From the cell containing the given text, extract its center point as (x, y) coordinate. 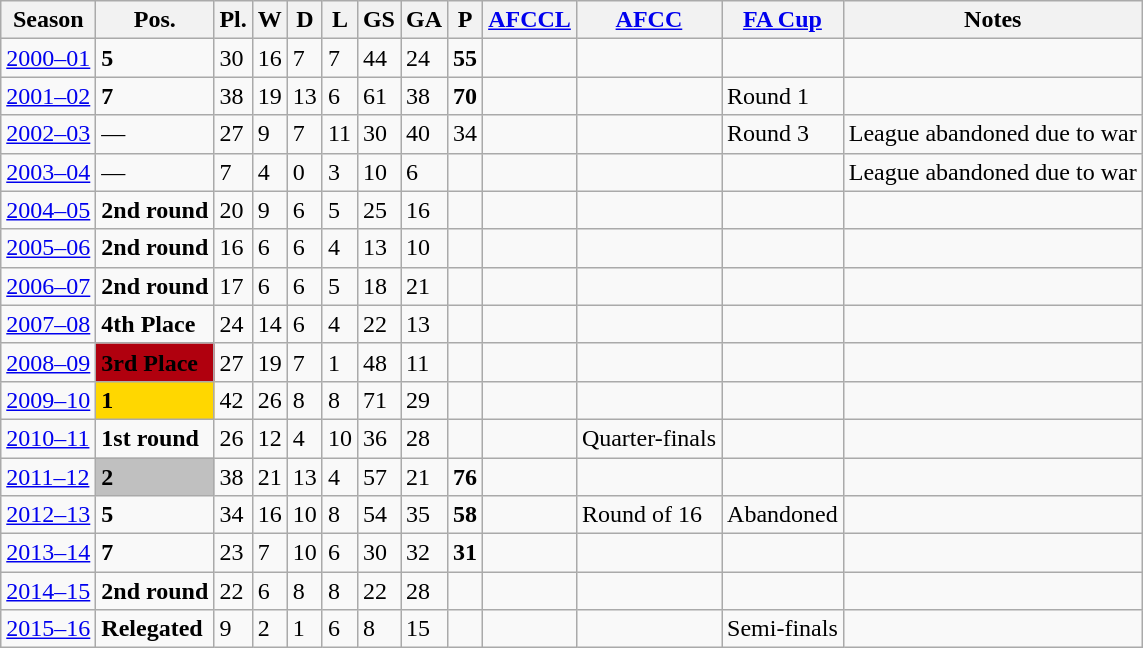
GA (424, 20)
12 (270, 438)
17 (233, 286)
70 (466, 96)
L (340, 20)
0 (304, 172)
3 (340, 172)
25 (378, 210)
61 (378, 96)
2015–16 (48, 629)
D (304, 20)
2014–15 (48, 591)
2005–06 (48, 248)
Pos. (155, 20)
1st round (155, 438)
2006–07 (48, 286)
Round 1 (783, 96)
71 (378, 400)
23 (233, 553)
57 (378, 477)
2000–01 (48, 58)
GS (378, 20)
76 (466, 477)
2001–02 (48, 96)
Abandoned (783, 515)
2004–05 (48, 210)
Round 3 (783, 134)
58 (466, 515)
P (466, 20)
15 (424, 629)
36 (378, 438)
2008–09 (48, 362)
54 (378, 515)
Semi-finals (783, 629)
W (270, 20)
18 (378, 286)
42 (233, 400)
AFCC (648, 20)
55 (466, 58)
35 (424, 515)
Quarter-finals (648, 438)
4th Place (155, 324)
3rd Place (155, 362)
2007–08 (48, 324)
2012–13 (48, 515)
2003–04 (48, 172)
31 (466, 553)
2010–11 (48, 438)
FA Cup (783, 20)
40 (424, 134)
Round of 16 (648, 515)
AFCCL (530, 20)
29 (424, 400)
14 (270, 324)
Notes (992, 20)
44 (378, 58)
48 (378, 362)
2002–03 (48, 134)
Pl. (233, 20)
2011–12 (48, 477)
Relegated (155, 629)
20 (233, 210)
2013–14 (48, 553)
2009–10 (48, 400)
Season (48, 20)
32 (424, 553)
